Return (x, y) of the center of cell containing provided text 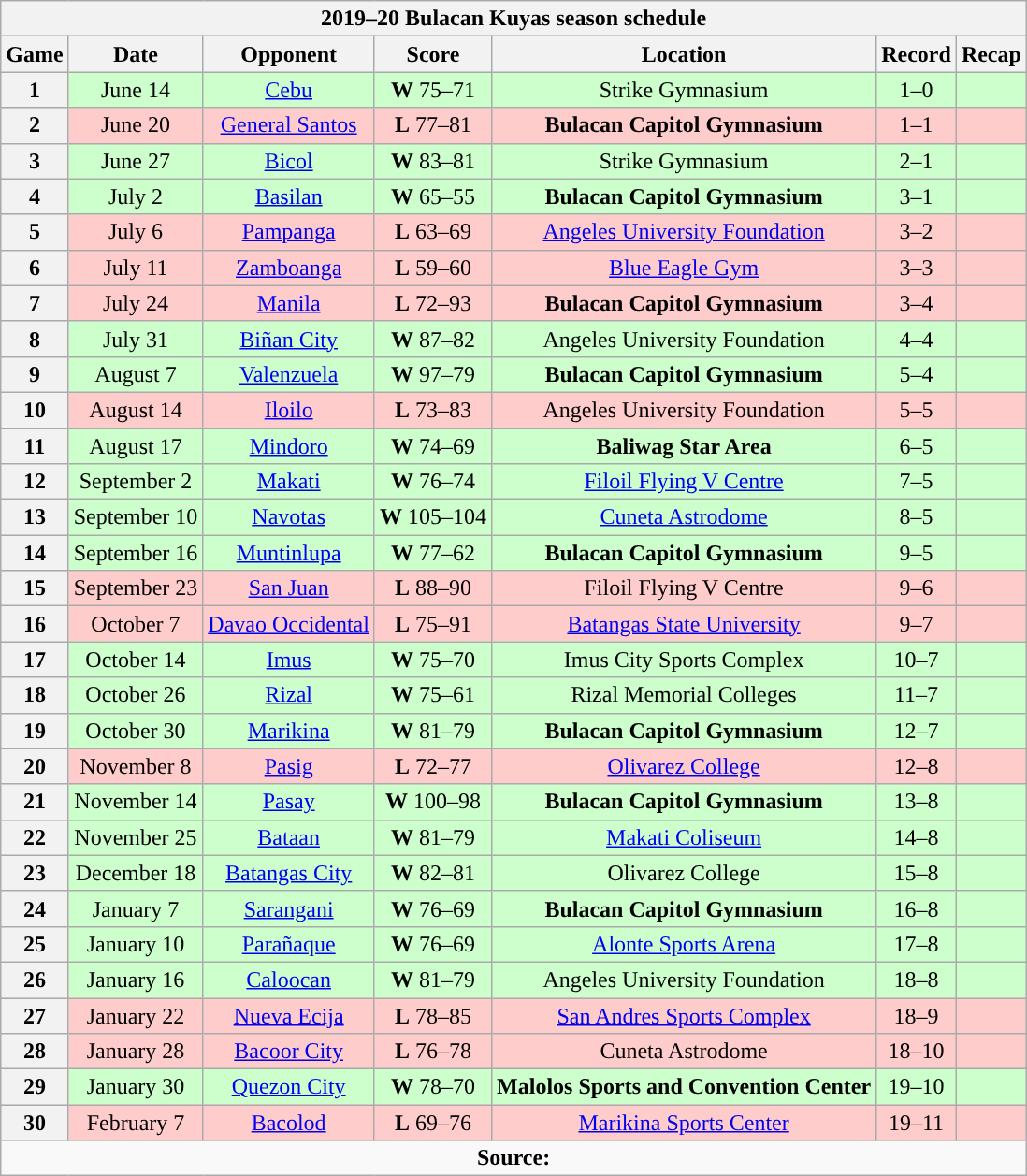
Date (136, 54)
Navotas (289, 517)
September 10 (136, 517)
October 14 (136, 660)
June 14 (136, 90)
San Juan (289, 588)
W 100–98 (432, 802)
Sarangani (289, 908)
Bacoor City (289, 1052)
October 26 (136, 695)
Bicol (289, 161)
Blue Eagle Gym (685, 268)
Batangas State University (685, 624)
12–7 (917, 731)
L 76–78 (432, 1052)
Basilan (289, 196)
3 (35, 161)
Alonte Sports Arena (685, 944)
W 75–71 (432, 90)
W 77–62 (432, 553)
12–8 (917, 766)
28 (35, 1052)
November 8 (136, 766)
Valenzuela (289, 374)
Zamboanga (289, 268)
W 76–74 (432, 482)
Rizal Memorial Colleges (685, 695)
January 22 (136, 1015)
Makati Coliseum (685, 837)
Mindoro (289, 446)
Imus (289, 660)
L 78–85 (432, 1015)
November 25 (136, 837)
October 7 (136, 624)
16–8 (917, 908)
16 (35, 624)
11–7 (917, 695)
W 75–70 (432, 660)
July 31 (136, 339)
3–1 (917, 196)
Malolos Sports and Convention Center (685, 1087)
21 (35, 802)
Baliwag Star Area (685, 446)
19 (35, 731)
W 65–55 (432, 196)
9–7 (917, 624)
15 (35, 588)
13–8 (917, 802)
Score (432, 54)
January 7 (136, 908)
10–7 (917, 660)
July 24 (136, 303)
L 72–77 (432, 766)
8–5 (917, 517)
W 75–61 (432, 695)
Makati (289, 482)
30 (35, 1123)
5–4 (917, 374)
L 88–90 (432, 588)
Manila (289, 303)
January 28 (136, 1052)
15–8 (917, 873)
9 (35, 374)
Muntinlupa (289, 553)
23 (35, 873)
July 2 (136, 196)
12 (35, 482)
Pampanga (289, 232)
7 (35, 303)
17–8 (917, 944)
Parañaque (289, 944)
Bataan (289, 837)
Nueva Ecija (289, 1015)
Bacolod (289, 1123)
5–5 (917, 410)
Source: (514, 1158)
20 (35, 766)
7–5 (917, 482)
June 20 (136, 125)
February 7 (136, 1123)
September 16 (136, 553)
4–4 (917, 339)
24 (35, 908)
L 72–93 (432, 303)
Marikina (289, 731)
Record (917, 54)
General Santos (289, 125)
Iloilo (289, 410)
September 2 (136, 482)
17 (35, 660)
August 7 (136, 374)
19–10 (917, 1087)
Imus City Sports Complex (685, 660)
22 (35, 837)
11 (35, 446)
26 (35, 980)
January 30 (136, 1087)
8 (35, 339)
Rizal (289, 695)
Caloocan (289, 980)
W 83–81 (432, 161)
1 (35, 90)
5 (35, 232)
10 (35, 410)
Quezon City (289, 1087)
January 10 (136, 944)
October 30 (136, 731)
November 14 (136, 802)
4 (35, 196)
29 (35, 1087)
27 (35, 1015)
3–3 (917, 268)
18–10 (917, 1052)
W 82–81 (432, 873)
Biñan City (289, 339)
2019–20 Bulacan Kuyas season schedule (514, 19)
L 59–60 (432, 268)
June 27 (136, 161)
W 87–82 (432, 339)
December 18 (136, 873)
Pasay (289, 802)
L 63–69 (432, 232)
August 14 (136, 410)
2–1 (917, 161)
1–0 (917, 90)
2 (35, 125)
19–11 (917, 1123)
14 (35, 553)
6 (35, 268)
L 77–81 (432, 125)
July 11 (136, 268)
Pasig (289, 766)
Davao Occidental (289, 624)
Marikina Sports Center (685, 1123)
L 73–83 (432, 410)
San Andres Sports Complex (685, 1015)
January 16 (136, 980)
L 69–76 (432, 1123)
July 6 (136, 232)
3–4 (917, 303)
18–9 (917, 1015)
August 17 (136, 446)
W 97–79 (432, 374)
1–1 (917, 125)
9–6 (917, 588)
13 (35, 517)
Batangas City (289, 873)
25 (35, 944)
September 23 (136, 588)
Opponent (289, 54)
W 105–104 (432, 517)
Location (685, 54)
3–2 (917, 232)
18 (35, 695)
Cebu (289, 90)
9–5 (917, 553)
L 75–91 (432, 624)
Game (35, 54)
Recap (991, 54)
W 78–70 (432, 1087)
6–5 (917, 446)
18–8 (917, 980)
14–8 (917, 837)
W 74–69 (432, 446)
